Output the (X, Y) coordinate of the center of the cell containing the given text.  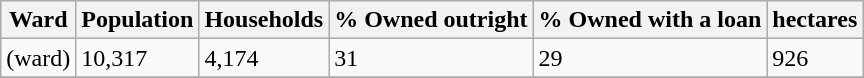
Population (138, 20)
4,174 (264, 58)
% Owned with a loan (650, 20)
(ward) (38, 58)
Ward (38, 20)
29 (650, 58)
hectares (815, 20)
Households (264, 20)
10,317 (138, 58)
% Owned outright (431, 20)
926 (815, 58)
31 (431, 58)
